Search for the cell housing the specified text and yield its [x, y] center coordinate. 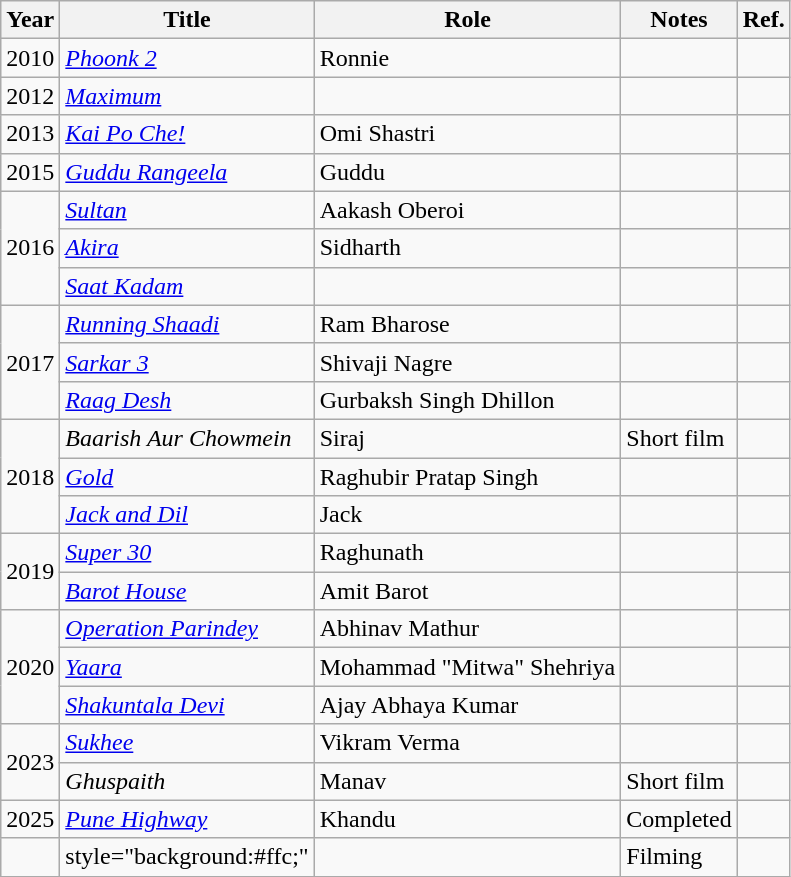
style="background:#ffc;" [187, 857]
Abhinav Mathur [468, 629]
Filming [679, 857]
Saat Kadam [187, 286]
Title [187, 20]
Running Shaadi [187, 324]
2020 [30, 667]
2018 [30, 476]
2025 [30, 819]
Phoonk 2 [187, 58]
2016 [30, 248]
Notes [679, 20]
2023 [30, 762]
Year [30, 20]
2017 [30, 362]
Operation Parindey [187, 629]
Siraj [468, 438]
Mohammad "Mitwa" Shehriya [468, 667]
Amit Barot [468, 591]
Shakuntala Devi [187, 705]
Maximum [187, 96]
Sidharth [468, 248]
Ajay Abhaya Kumar [468, 705]
Omi Shastri [468, 134]
Role [468, 20]
Ghuspaith [187, 781]
Ram Bharose [468, 324]
Guddu Rangeela [187, 172]
Baarish Aur Chowmein [187, 438]
Jack [468, 515]
Super 30 [187, 553]
Shivaji Nagre [468, 362]
2012 [30, 96]
Ronnie [468, 58]
Ref. [764, 20]
Yaara [187, 667]
Guddu [468, 172]
Completed [679, 819]
Khandu [468, 819]
Manav [468, 781]
Sarkar 3 [187, 362]
Gurbaksh Singh Dhillon [468, 400]
Vikram Verma [468, 743]
Aakash Oberoi [468, 210]
Sultan [187, 210]
Sukhee [187, 743]
Barot House [187, 591]
2019 [30, 572]
Jack and Dil [187, 515]
Pune Highway [187, 819]
Raghunath [468, 553]
2015 [30, 172]
2010 [30, 58]
Akira [187, 248]
Raghubir Pratap Singh [468, 477]
Gold [187, 477]
Raag Desh [187, 400]
2013 [30, 134]
Kai Po Che! [187, 134]
